For the text-containing cell, return its midpoint in (X, Y) coordinate format. 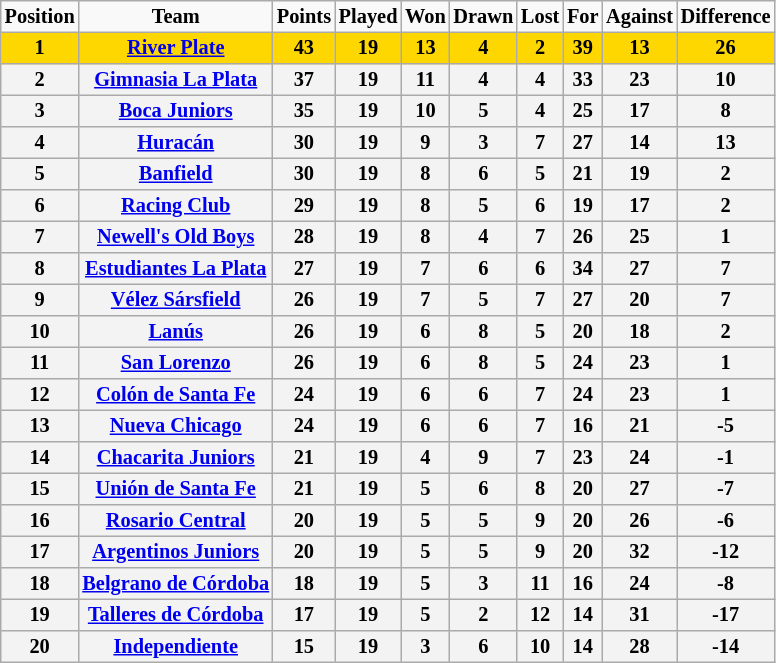
For (582, 17)
Drawn (484, 17)
Chacarita Juniors (175, 458)
-8 (726, 584)
43 (304, 48)
Difference (726, 17)
Boca Juniors (175, 111)
Huracán (175, 143)
Nueva Chicago (175, 426)
35 (304, 111)
-12 (726, 552)
-6 (726, 521)
Newell's Old Boys (175, 237)
-7 (726, 489)
-1 (726, 458)
Talleres de Córdoba (175, 615)
Gimnasia La Plata (175, 80)
Racing Club (175, 206)
Banfield (175, 174)
Won (425, 17)
Points (304, 17)
-14 (726, 647)
Independiente (175, 647)
Vélez Sársfield (175, 300)
Argentinos Juniors (175, 552)
-5 (726, 426)
Against (639, 17)
Rosario Central (175, 521)
Belgrano de Córdoba (175, 584)
29 (304, 206)
39 (582, 48)
San Lorenzo (175, 363)
Unión de Santa Fe (175, 489)
Position (40, 17)
Team (175, 17)
32 (639, 552)
Colón de Santa Fe (175, 395)
37 (304, 80)
Lost (540, 17)
34 (582, 269)
Played (368, 17)
-17 (726, 615)
33 (582, 80)
Lanús (175, 332)
Estudiantes La Plata (175, 269)
River Plate (175, 48)
31 (639, 615)
